Scan for the cell matching the given text and deliver its (X, Y) coordinate at center. 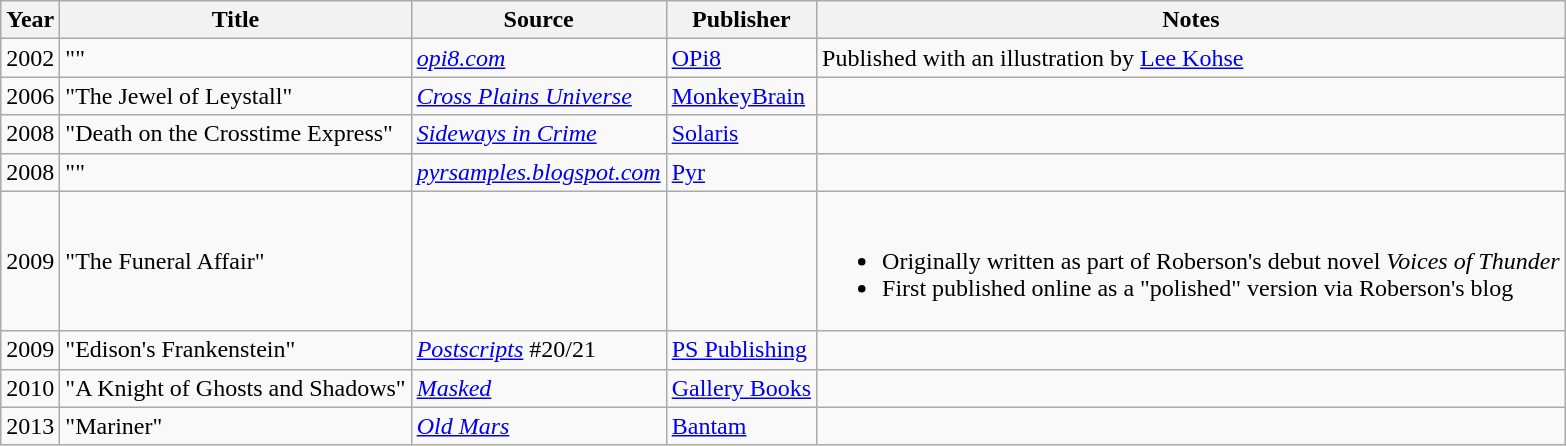
Published with an illustration by Lee Kohse (1192, 58)
Masked (538, 388)
2006 (30, 96)
2002 (30, 58)
Notes (1192, 20)
MonkeyBrain (741, 96)
pyrsamples.blogspot.com (538, 172)
opi8.com (538, 58)
"Edison's Frankenstein" (236, 350)
Postscripts #20/21 (538, 350)
Title (236, 20)
"Mariner" (236, 426)
OPi8 (741, 58)
Pyr (741, 172)
Gallery Books (741, 388)
Originally written as part of Roberson's debut novel Voices of ThunderFirst published online as a "polished" version via Roberson's blog (1192, 261)
Cross Plains Universe (538, 96)
"The Funeral Affair" (236, 261)
"Death on the Crosstime Express" (236, 134)
"The Jewel of Leystall" (236, 96)
Bantam (741, 426)
Source (538, 20)
2010 (30, 388)
Old Mars (538, 426)
Solaris (741, 134)
Year (30, 20)
2013 (30, 426)
Publisher (741, 20)
"A Knight of Ghosts and Shadows" (236, 388)
Sideways in Crime (538, 134)
PS Publishing (741, 350)
